Scan for the cell matching the given text and deliver its (X, Y) coordinate at center. 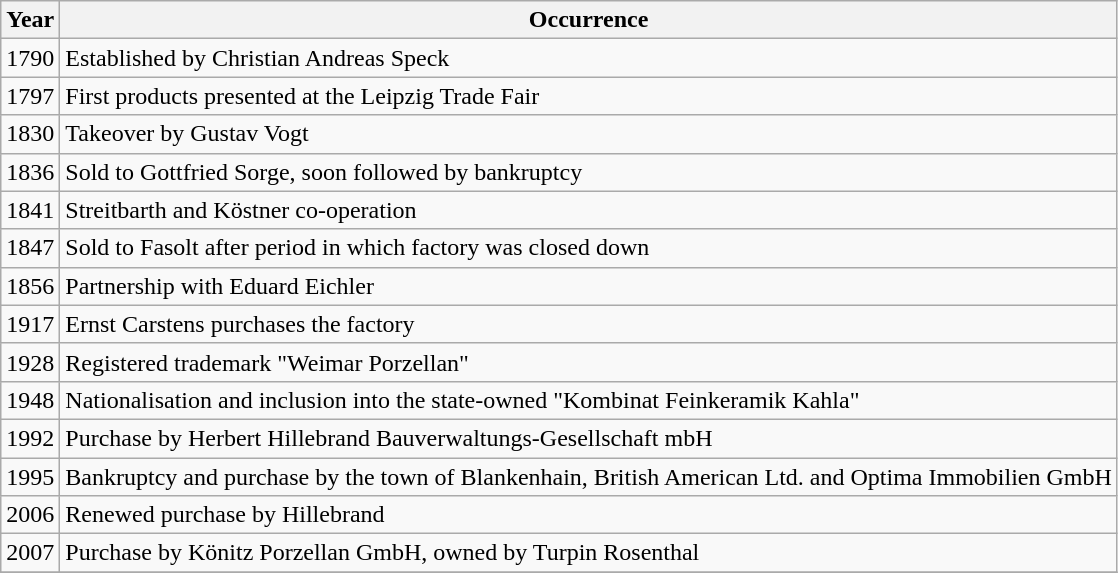
1797 (30, 96)
Occurrence (589, 20)
Year (30, 20)
1992 (30, 438)
1790 (30, 58)
Purchase by Herbert Hillebrand Bauverwaltungs-Gesellschaft mbH (589, 438)
1830 (30, 134)
1917 (30, 324)
Purchase by Könitz Porzellan GmbH, owned by Turpin Rosenthal (589, 553)
2006 (30, 515)
Established by Christian Andreas Speck (589, 58)
Partnership with Eduard Eichler (589, 286)
2007 (30, 553)
1928 (30, 362)
1841 (30, 210)
1856 (30, 286)
First products presented at the Leipzig Trade Fair (589, 96)
Registered trademark "Weimar Porzellan" (589, 362)
Streitbarth and Köstner co-operation (589, 210)
1847 (30, 248)
1948 (30, 400)
Nationalisation and inclusion into the state-owned "Kombinat Feinkeramik Kahla" (589, 400)
Sold to Fasolt after period in which factory was closed down (589, 248)
Bankruptcy and purchase by the town of Blankenhain, British American Ltd. and Optima Immobilien GmbH (589, 477)
Renewed purchase by Hillebrand (589, 515)
Takeover by Gustav Vogt (589, 134)
Ernst Carstens purchases the factory (589, 324)
1995 (30, 477)
1836 (30, 172)
Sold to Gottfried Sorge, soon followed by bankruptcy (589, 172)
